Return the [X, Y] coordinate for the center point of the cell that contains the specified text.  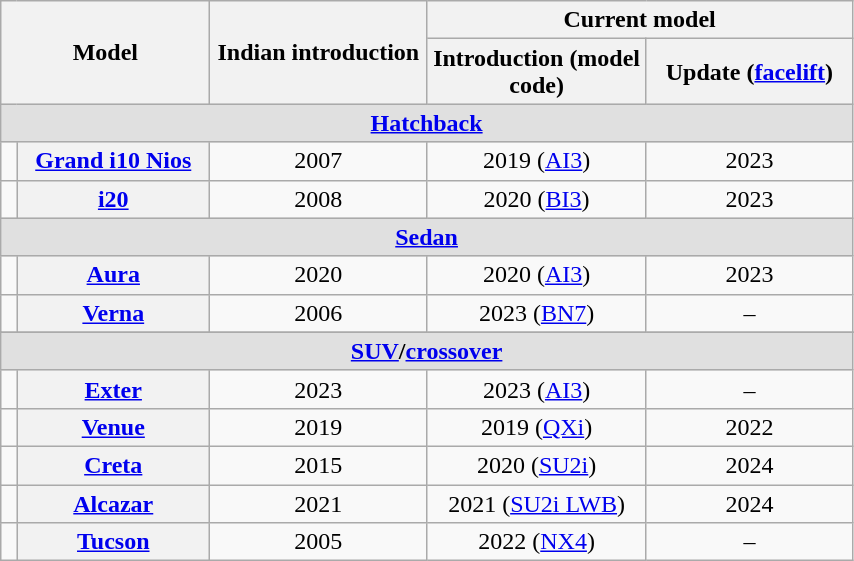
2022 (NX4) [537, 542]
Verna [114, 313]
2007 [318, 161]
2020 (AI3) [537, 275]
Alcazar [114, 503]
2019 (AI3) [537, 161]
2005 [318, 542]
2020 (SU2i) [537, 465]
2019 (QXi) [537, 427]
Creta [114, 465]
Sedan [427, 237]
Current model [640, 20]
2015 [318, 465]
Tucson [114, 542]
Venue [114, 427]
Indian introduction [318, 52]
2008 [318, 199]
2023 (AI3) [537, 389]
2021 (SU2i LWB) [537, 503]
SUV/crossover [427, 351]
Update (facelift) [749, 72]
2021 [318, 503]
i20 [114, 199]
2020 (BI3) [537, 199]
Exter [114, 389]
2023 (BN7) [537, 313]
2019 [318, 427]
2020 [318, 275]
Introduction (model code) [537, 72]
Model [106, 52]
Hatchback [427, 123]
2022 [749, 427]
2006 [318, 313]
Grand i10 Nios [114, 161]
Aura [114, 275]
